Extract the [X, Y] coordinate from the center of the cell holding the provided text.  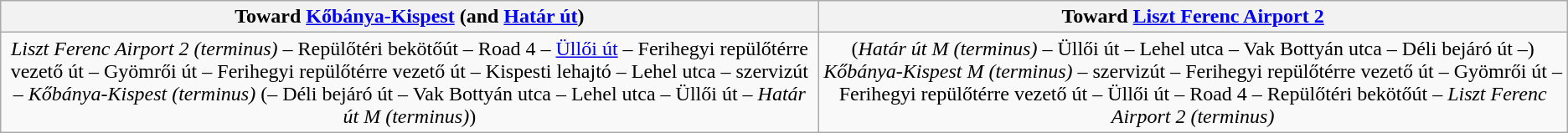
Toward Liszt Ferenc Airport 2 [1193, 17]
Toward Kőbánya-Kispest (and Határ út) [410, 17]
